Identify which cell holds the provided text, then report its (X, Y) central coordinate. 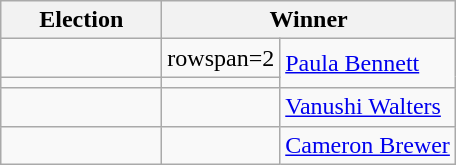
Winner (309, 20)
Cameron Brewer (368, 145)
Vanushi Walters (368, 107)
rowspan=2 (221, 58)
Election (82, 20)
Paula Bennett (368, 64)
